Provide the (x, y) coordinate of the cell's center where the given text is located.  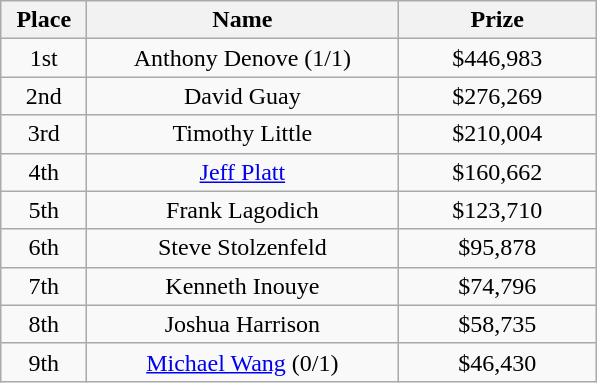
$95,878 (498, 248)
Prize (498, 20)
Kenneth Inouye (242, 286)
$123,710 (498, 210)
Joshua Harrison (242, 324)
5th (44, 210)
6th (44, 248)
$74,796 (498, 286)
David Guay (242, 96)
Anthony Denove (1/1) (242, 58)
4th (44, 172)
Name (242, 20)
Timothy Little (242, 134)
1st (44, 58)
Jeff Platt (242, 172)
Frank Lagodich (242, 210)
$160,662 (498, 172)
$276,269 (498, 96)
2nd (44, 96)
7th (44, 286)
Place (44, 20)
$210,004 (498, 134)
$446,983 (498, 58)
Steve Stolzenfeld (242, 248)
$46,430 (498, 362)
Michael Wang (0/1) (242, 362)
8th (44, 324)
$58,735 (498, 324)
3rd (44, 134)
9th (44, 362)
